Determine the [X, Y] coordinate at the center of the cell enclosing the given text.  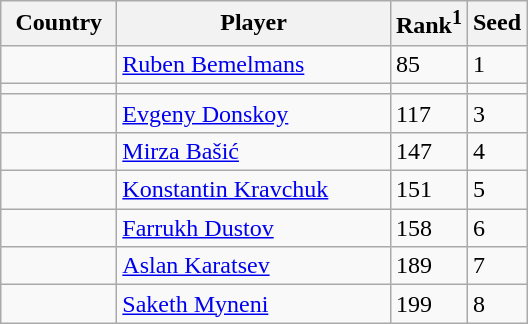
199 [428, 304]
3 [496, 113]
6 [496, 228]
8 [496, 304]
85 [428, 64]
Aslan Karatsev [254, 266]
Seed [496, 24]
1 [496, 64]
Player [254, 24]
Ruben Bemelmans [254, 64]
189 [428, 266]
Mirza Bašić [254, 151]
Evgeny Donskoy [254, 113]
Rank1 [428, 24]
Konstantin Kravchuk [254, 190]
7 [496, 266]
151 [428, 190]
Farrukh Dustov [254, 228]
Saketh Myneni [254, 304]
147 [428, 151]
117 [428, 113]
158 [428, 228]
5 [496, 190]
Country [59, 24]
4 [496, 151]
